Provide the [x, y] coordinate of the cell's center where the given text is located.  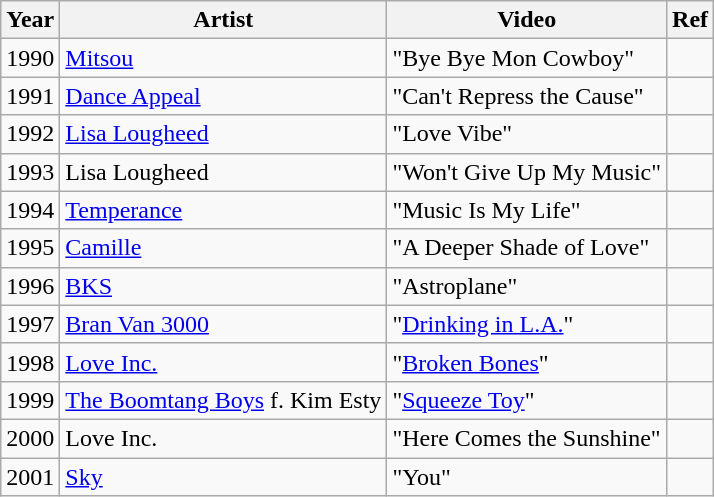
BKS [224, 286]
"You" [527, 477]
1998 [30, 362]
Ref [690, 20]
Video [527, 20]
1995 [30, 248]
Dance Appeal [224, 96]
Temperance [224, 210]
1993 [30, 172]
Bran Van 3000 [224, 324]
1994 [30, 210]
"Music Is My Life" [527, 210]
The Boomtang Boys f. Kim Esty [224, 400]
"Astroplane" [527, 286]
2000 [30, 438]
"Can't Repress the Cause" [527, 96]
1990 [30, 58]
"Here Comes the Sunshine" [527, 438]
"Drinking in L.A." [527, 324]
1997 [30, 324]
"Squeeze Toy" [527, 400]
"A Deeper Shade of Love" [527, 248]
Artist [224, 20]
"Broken Bones" [527, 362]
1999 [30, 400]
1992 [30, 134]
2001 [30, 477]
1991 [30, 96]
Year [30, 20]
"Bye Bye Mon Cowboy" [527, 58]
"Won't Give Up My Music" [527, 172]
"Love Vibe" [527, 134]
Sky [224, 477]
Mitsou [224, 58]
Camille [224, 248]
1996 [30, 286]
